Search for the cell housing the specified text and yield its (x, y) center coordinate. 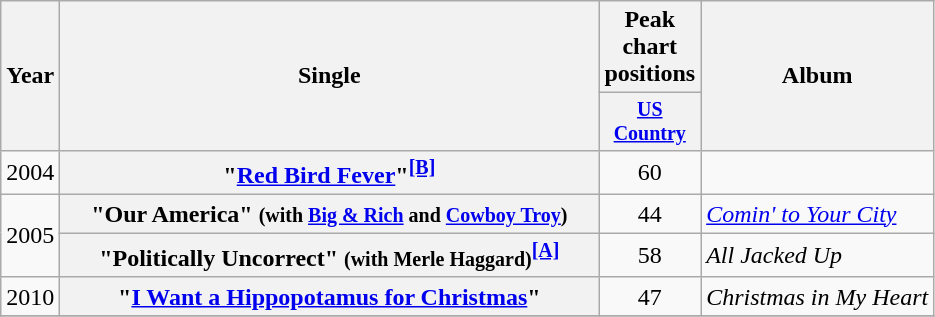
"I Want a Hippopotamus for Christmas" (330, 296)
2004 (30, 172)
60 (650, 172)
58 (650, 256)
47 (650, 296)
Comin' to Your City (818, 214)
Peak chart positions (650, 47)
Single (330, 76)
"Red Bird Fever"[B] (330, 172)
US Country (650, 122)
2010 (30, 296)
Christmas in My Heart (818, 296)
44 (650, 214)
Year (30, 76)
Album (818, 76)
"Politically Uncorrect" (with Merle Haggard)[A] (330, 256)
2005 (30, 236)
"Our America" (with Big & Rich and Cowboy Troy) (330, 214)
All Jacked Up (818, 256)
